Return (x, y) of the center of cell containing provided text 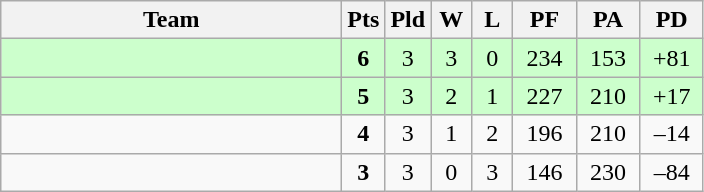
–84 (672, 172)
Pts (364, 20)
153 (608, 58)
234 (545, 58)
L (492, 20)
227 (545, 96)
146 (545, 172)
4 (364, 134)
6 (364, 58)
–14 (672, 134)
196 (545, 134)
5 (364, 96)
Pld (408, 20)
230 (608, 172)
W (452, 20)
PD (672, 20)
PF (545, 20)
+81 (672, 58)
PA (608, 20)
+17 (672, 96)
Team (172, 20)
